Find where the given text appears and provide that cell's center as [X, Y] coordinate. 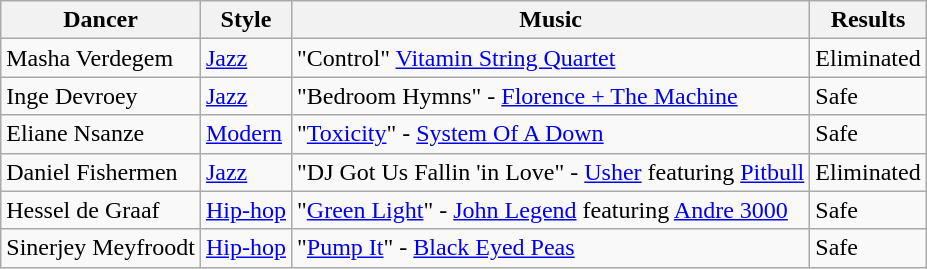
Masha Verdegem [101, 58]
Modern [246, 134]
Results [868, 20]
"Green Light" - John Legend featuring Andre 3000 [550, 210]
Eliane Nsanze [101, 134]
Sinerjey Meyfroodt [101, 248]
"Toxicity" - System Of A Down [550, 134]
Style [246, 20]
"Control" Vitamin String Quartet [550, 58]
"DJ Got Us Fallin 'in Love" - Usher featuring Pitbull [550, 172]
"Pump It" - Black Eyed Peas [550, 248]
Inge Devroey [101, 96]
"Bedroom Hymns" - Florence + The Machine [550, 96]
Music [550, 20]
Dancer [101, 20]
Daniel Fishermen [101, 172]
Hessel de Graaf [101, 210]
